Locate the cell with the specified text and output its [X, Y] center coordinate. 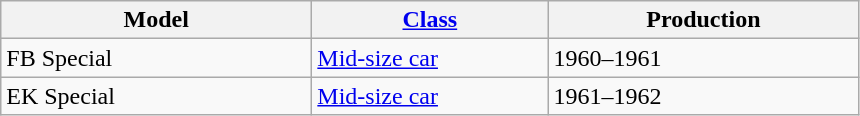
Model [156, 20]
Class [430, 20]
FB Special [156, 58]
1960–1961 [704, 58]
Production [704, 20]
1961–1962 [704, 96]
EK Special [156, 96]
